For the text-containing cell, return its midpoint in [X, Y] coordinate format. 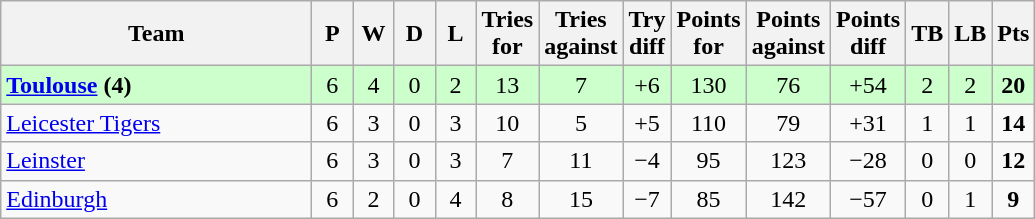
Points for [708, 34]
Toulouse (4) [156, 85]
Leinster [156, 161]
−4 [647, 161]
+5 [647, 123]
+6 [647, 85]
Pts [1014, 34]
Try diff [647, 34]
Edinburgh [156, 199]
−28 [868, 161]
13 [508, 85]
15 [581, 199]
95 [708, 161]
Tries against [581, 34]
+54 [868, 85]
P [332, 34]
85 [708, 199]
TB [928, 34]
Tries for [508, 34]
D [414, 34]
Points diff [868, 34]
W [374, 34]
130 [708, 85]
10 [508, 123]
+31 [868, 123]
Leicester Tigers [156, 123]
Team [156, 34]
8 [508, 199]
Points against [788, 34]
5 [581, 123]
LB [970, 34]
−7 [647, 199]
142 [788, 199]
79 [788, 123]
123 [788, 161]
20 [1014, 85]
110 [708, 123]
−57 [868, 199]
14 [1014, 123]
9 [1014, 199]
76 [788, 85]
12 [1014, 161]
L [456, 34]
11 [581, 161]
